Extract the (x, y) coordinate from the center of the cell holding the provided text.  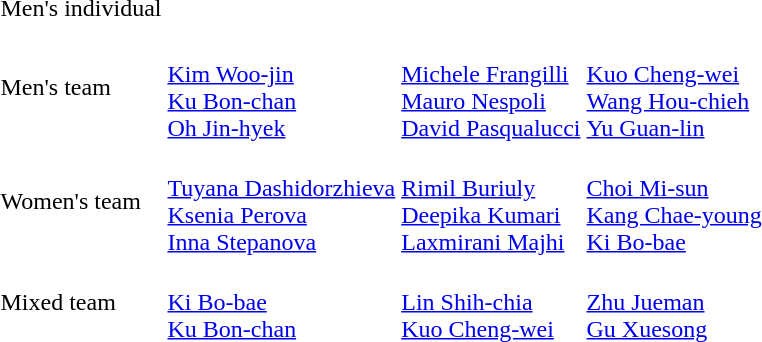
Kim Woo-jin Ku Bon-chan Oh Jin-hyek (282, 88)
Rimil Buriuly Deepika Kumari Laxmirani Majhi (491, 202)
Tuyana Dashidorzhieva Ksenia Perova Inna Stepanova (282, 202)
Michele Frangilli Mauro Nespoli David Pasqualucci (491, 88)
